Extract the (X, Y) coordinate from the center of the cell holding the provided text.  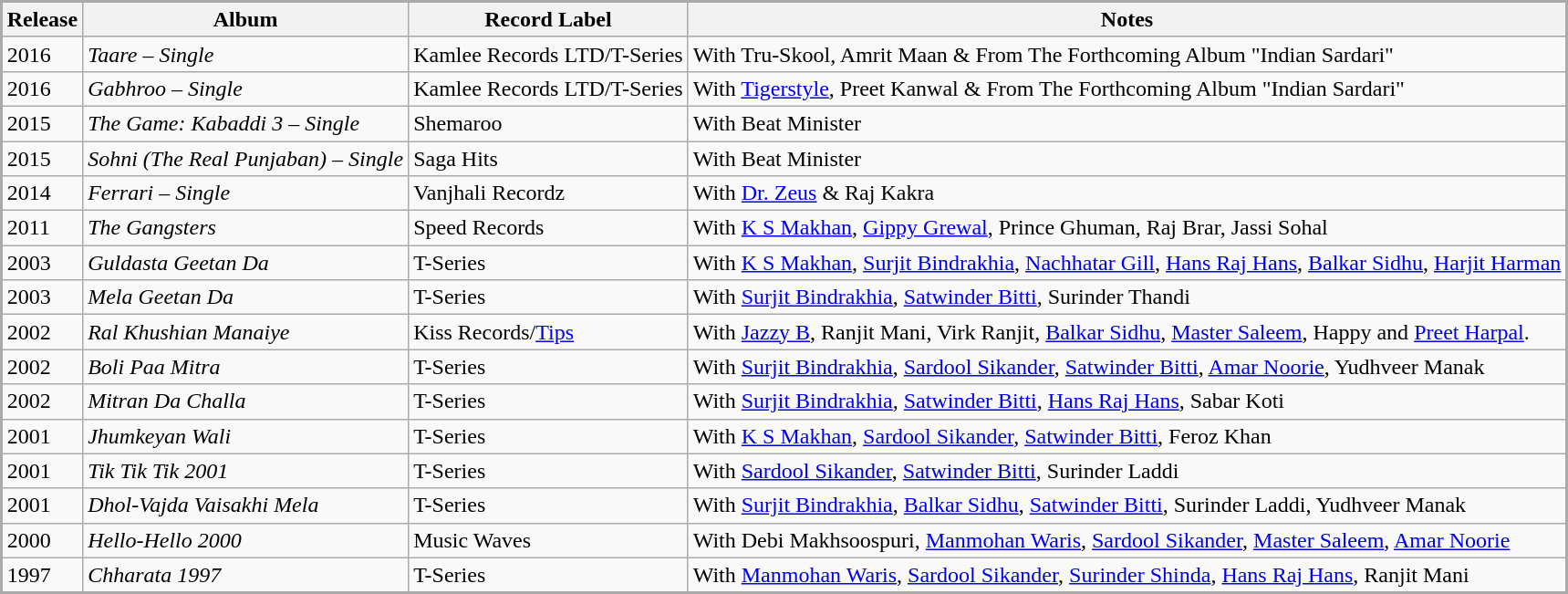
The Gangsters (246, 228)
Ferrari – Single (246, 193)
2000 (42, 540)
Mela Geetan Da (246, 297)
Notes (1127, 20)
With K S Makhan, Gippy Grewal, Prince Ghuman, Raj Brar, Jassi Sohal (1127, 228)
Kiss Records/Tips (549, 332)
With Jazzy B, Ranjit Mani, Virk Ranjit, Balkar Sidhu, Master Saleem, Happy and Preet Harpal. (1127, 332)
2011 (42, 228)
Sohni (The Real Punjaban) – Single (246, 158)
With Tru-Skool, Amrit Maan & From The Forthcoming Album "Indian Sardari" (1127, 54)
Guldasta Geetan Da (246, 263)
With Tigerstyle, Preet Kanwal & From The Forthcoming Album "Indian Sardari" (1127, 89)
Music Waves (549, 540)
With K S Makhan, Sardool Sikander, Satwinder Bitti, Feroz Khan (1127, 436)
Mitran Da Challa (246, 401)
Vanjhali Recordz (549, 193)
Taare – Single (246, 54)
With K S Makhan, Surjit Bindrakhia, Nachhatar Gill, Hans Raj Hans, Balkar Sidhu, Harjit Harman (1127, 263)
The Game: Kabaddi 3 – Single (246, 123)
Tik Tik Tik 2001 (246, 471)
Album (246, 20)
Shemaroo (549, 123)
Speed Records (549, 228)
Gabhroo – Single (246, 89)
1997 (42, 575)
Ral Khushian Manaiye (246, 332)
2014 (42, 193)
Chharata 1997 (246, 575)
Release (42, 20)
With Sardool Sikander, Satwinder Bitti, Surinder Laddi (1127, 471)
Record Label (549, 20)
With Surjit Bindrakhia, Sardool Sikander, Satwinder Bitti, Amar Noorie, Yudhveer Manak (1127, 367)
Jhumkeyan Wali (246, 436)
Dhol-Vajda Vaisakhi Mela (246, 505)
Hello-Hello 2000 (246, 540)
Boli Paa Mitra (246, 367)
With Surjit Bindrakhia, Satwinder Bitti, Surinder Thandi (1127, 297)
With Debi Makhsoospuri, Manmohan Waris, Sardool Sikander, Master Saleem, Amar Noorie (1127, 540)
With Surjit Bindrakhia, Satwinder Bitti, Hans Raj Hans, Sabar Koti (1127, 401)
With Manmohan Waris, Sardool Sikander, Surinder Shinda, Hans Raj Hans, Ranjit Mani (1127, 575)
With Surjit Bindrakhia, Balkar Sidhu, Satwinder Bitti, Surinder Laddi, Yudhveer Manak (1127, 505)
With Dr. Zeus & Raj Kakra (1127, 193)
Saga Hits (549, 158)
